Find where the given text appears and provide that cell's center as (x, y) coordinate. 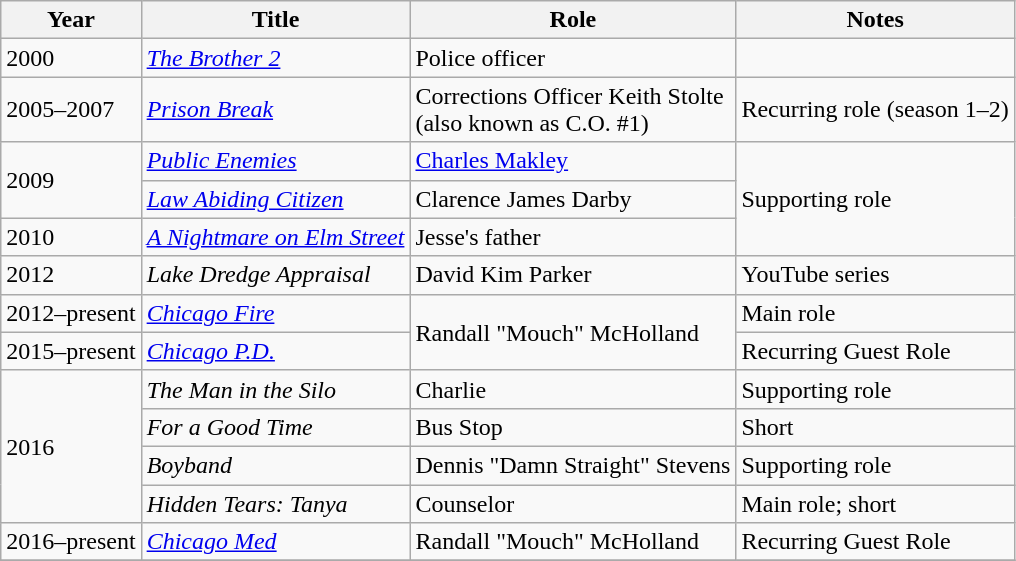
Corrections Officer Keith Stolte(also known as C.O. #1) (573, 110)
YouTube series (875, 275)
Hidden Tears: Tanya (276, 503)
2009 (71, 180)
Law Abiding Citizen (276, 199)
For a Good Time (276, 427)
Notes (875, 20)
2000 (71, 58)
Bus Stop (573, 427)
Police officer (573, 58)
Lake Dredge Appraisal (276, 275)
Main role; short (875, 503)
Chicago Fire (276, 313)
Charlie (573, 389)
A Nightmare on Elm Street (276, 237)
2016 (71, 446)
2015–present (71, 351)
Year (71, 20)
Main role (875, 313)
Role (573, 20)
Boyband (276, 465)
Recurring role (season 1–2) (875, 110)
Public Enemies (276, 161)
2016–present (71, 542)
Prison Break (276, 110)
Jesse's father (573, 237)
Title (276, 20)
2012–present (71, 313)
2010 (71, 237)
Clarence James Darby (573, 199)
2012 (71, 275)
Dennis "Damn Straight" Stevens (573, 465)
Counselor (573, 503)
Chicago P.D. (276, 351)
The Man in the Silo (276, 389)
Chicago Med (276, 542)
2005–2007 (71, 110)
Charles Makley (573, 161)
The Brother 2 (276, 58)
Short (875, 427)
David Kim Parker (573, 275)
